Return (x, y) of the center of cell containing provided text 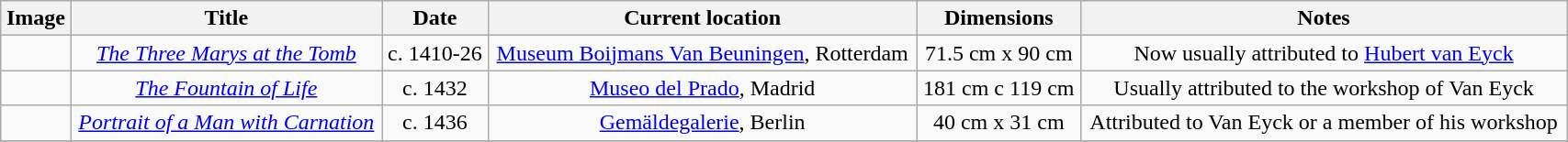
71.5 cm x 90 cm (998, 53)
Usually attributed to the workshop of Van Eyck (1323, 88)
Museo del Prado, Madrid (702, 88)
The Three Marys at the Tomb (226, 53)
Notes (1323, 18)
Dimensions (998, 18)
c. 1410-26 (435, 53)
181 cm c 119 cm (998, 88)
Title (226, 18)
Portrait of a Man with Carnation (226, 123)
Date (435, 18)
Current location (702, 18)
c. 1436 (435, 123)
Now usually attributed to Hubert van Eyck (1323, 53)
Attributed to Van Eyck or a member of his workshop (1323, 123)
40 cm x 31 cm (998, 123)
Museum Boijmans Van Beuningen, Rotterdam (702, 53)
The Fountain of Life (226, 88)
c. 1432 (435, 88)
Gemäldegalerie, Berlin (702, 123)
Image (36, 18)
